Locate the cell with the specified text and output its (X, Y) center coordinate. 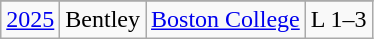
2025 (30, 20)
Boston College (226, 20)
L 1–3 (338, 20)
Bentley (103, 20)
